Locate the cell with the specified text and output its (X, Y) center coordinate. 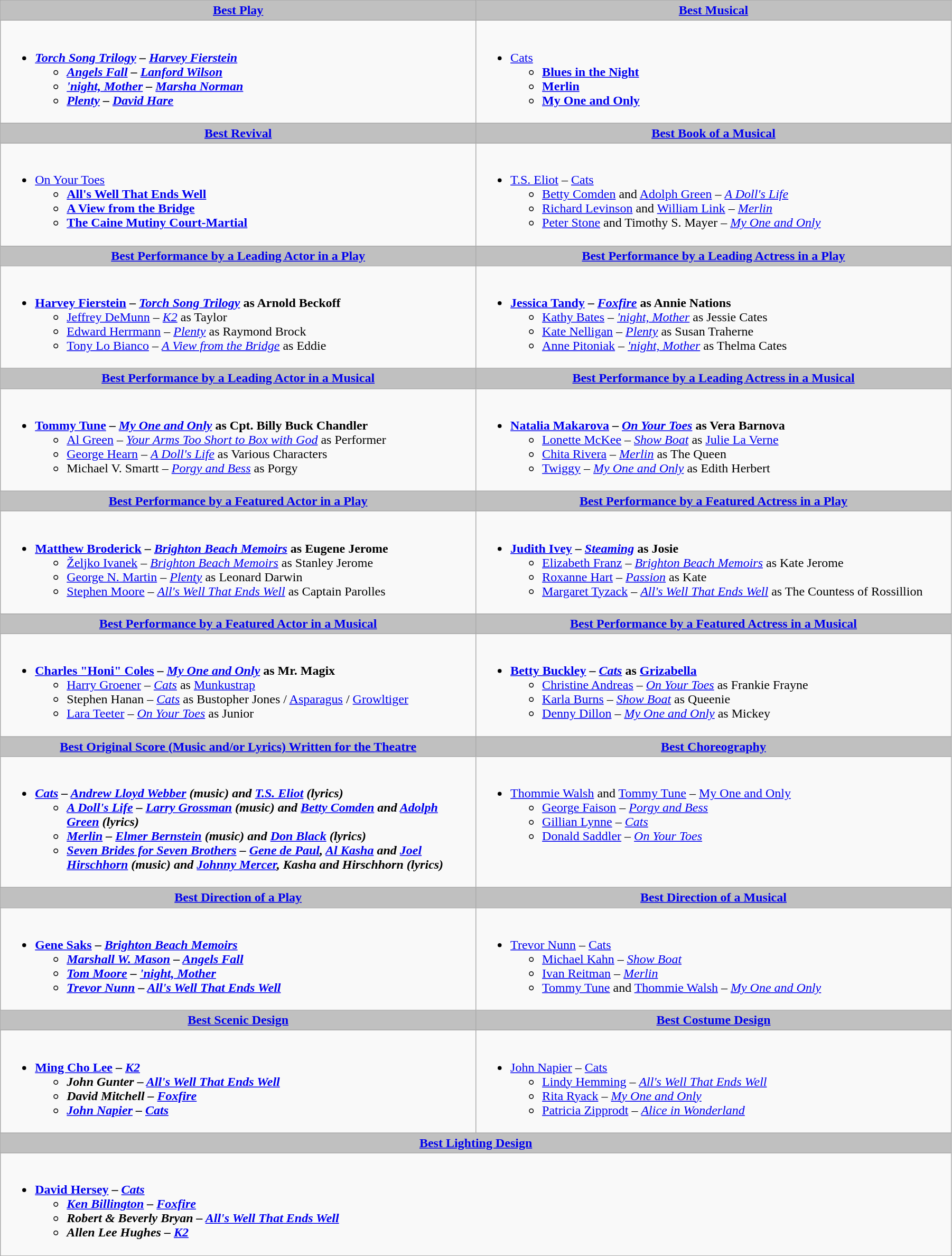
Best Book of a Musical (714, 133)
Best Performance by a Featured Actress in a Play (714, 501)
John Napier – CatsLindy Hemming – All's Well That Ends WellRita Ryack – My One and OnlyPatricia Zipprodt – Alice in Wonderland (714, 1082)
CatsBlues in the NightMerlinMy One and Only (714, 72)
Best Play (238, 11)
Best Performance by a Leading Actor in a Musical (238, 378)
Best Performance by a Leading Actress in a Musical (714, 378)
Best Performance by a Leading Actress in a Play (714, 256)
Best Direction of a Play (238, 898)
Best Performance by a Leading Actor in a Play (238, 256)
Trevor Nunn – CatsMichael Kahn – Show BoatIvan Reitman – MerlinTommy Tune and Thommie Walsh – My One and Only (714, 959)
Thommie Walsh and Tommy Tune – My One and OnlyGeorge Faison – Porgy and BessGillian Lynne – CatsDonald Saddler – On Your Toes (714, 822)
Torch Song Trilogy – Harvey FiersteinAngels Fall – Lanford Wilson'night, Mother – Marsha NormanPlenty – David Hare (238, 72)
Best Musical (714, 11)
David Hersey – CatsKen Billington – FoxfireRobert & Beverly Bryan – All's Well That Ends WellAllen Lee Hughes – K2 (476, 1204)
On Your ToesAll's Well That Ends WellA View from the BridgeThe Caine Mutiny Court-Martial (238, 194)
Gene Saks – Brighton Beach MemoirsMarshall W. Mason – Angels FallTom Moore – 'night, MotherTrevor Nunn – All's Well That Ends Well (238, 959)
Best Lighting Design (476, 1143)
Best Direction of a Musical (714, 898)
Best Revival (238, 133)
Ming Cho Lee – K2John Gunter – All's Well That Ends WellDavid Mitchell – FoxfireJohn Napier – Cats (238, 1082)
Best Original Score (Music and/or Lyrics) Written for the Theatre (238, 747)
Best Performance by a Featured Actor in a Musical (238, 624)
Best Scenic Design (238, 1020)
Best Costume Design (714, 1020)
Best Performance by a Featured Actor in a Play (238, 501)
Best Choreography (714, 747)
Best Performance by a Featured Actress in a Musical (714, 624)
